Pinpoint the cell where the given text exists, returning its (x, y) midpoint coordinate. 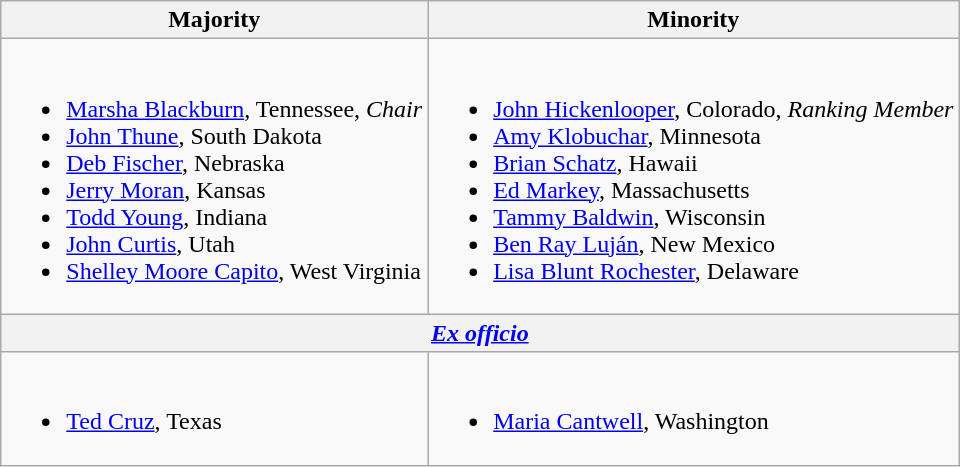
Ted Cruz, Texas (214, 408)
Ex officio (480, 333)
Majority (214, 20)
Minority (694, 20)
Maria Cantwell, Washington (694, 408)
